Output the (x, y) coordinate of the center of the cell containing the given text.  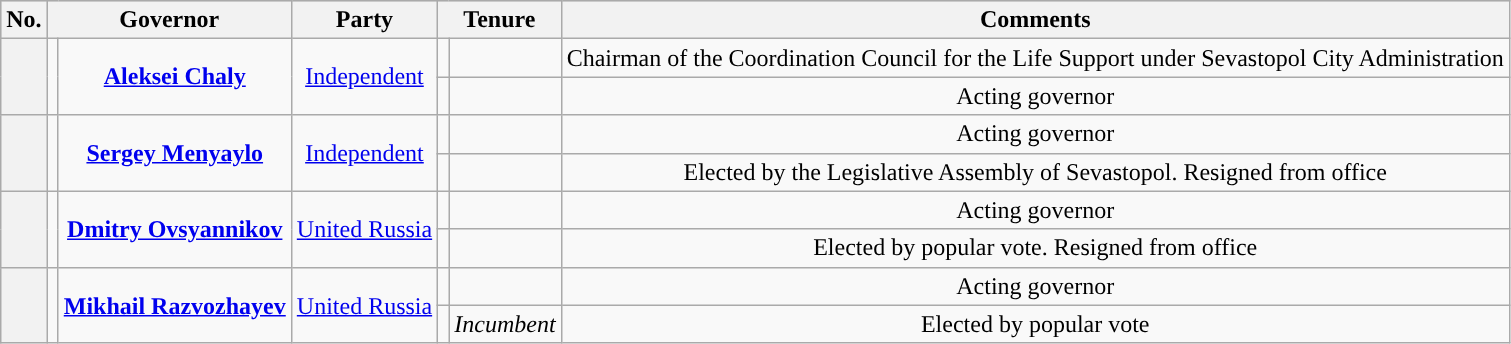
Elected by the Legislative Assembly of Sevastopol. Resigned from office (1035, 172)
Aleksei Chaly (174, 77)
Party (364, 20)
No. (24, 20)
Sergey Menyaylo (174, 153)
Chairman of the Coordination Council for the Life Support under Sevastopol City Administration (1035, 58)
Governor (169, 20)
Elected by popular vote (1035, 324)
Incumbent (505, 324)
Mikhail Razvozhayev (174, 305)
Elected by popular vote. Resigned from office (1035, 248)
Tenure (500, 20)
Comments (1035, 20)
Dmitry Ovsyannikov (174, 229)
